Scan for the cell matching the given text and deliver its (X, Y) coordinate at center. 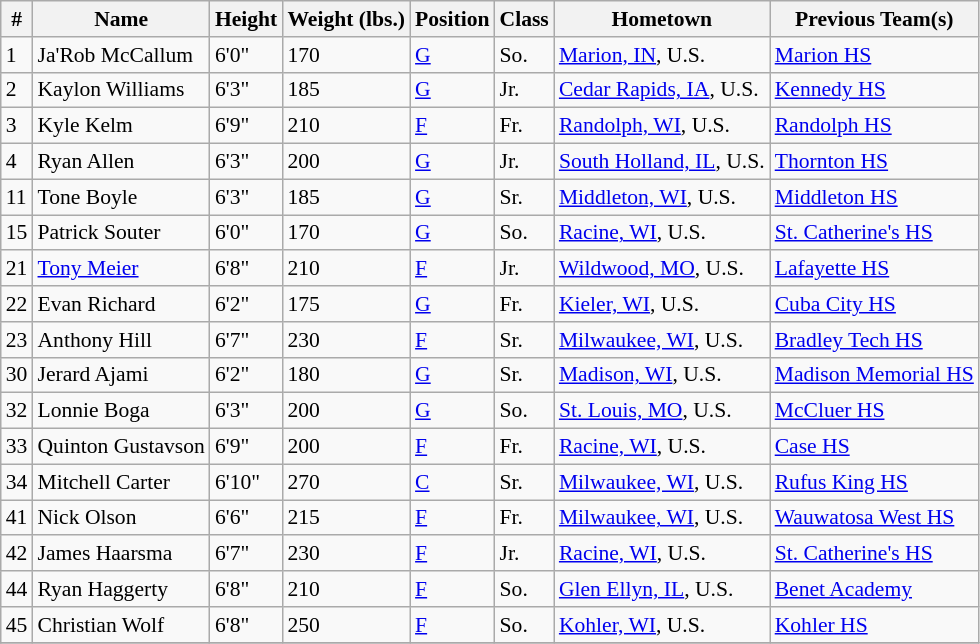
34 (17, 482)
Thornton HS (874, 162)
Madison Memorial HS (874, 375)
Cuba City HS (874, 304)
Marion HS (874, 55)
Ryan Allen (120, 162)
Lafayette HS (874, 269)
42 (17, 554)
South Holland, IL, U.S. (662, 162)
23 (17, 340)
Marion, IN, U.S. (662, 55)
32 (17, 411)
Jerard Ajami (120, 375)
270 (346, 482)
1 (17, 55)
Rufus King HS (874, 482)
Bradley Tech HS (874, 340)
Ja'Rob McCallum (120, 55)
44 (17, 589)
Kyle Kelm (120, 126)
Randolph, WI, U.S. (662, 126)
30 (17, 375)
Randolph HS (874, 126)
Ryan Haggerty (120, 589)
Tone Boyle (120, 197)
Middleton, WI, U.S. (662, 197)
2 (17, 90)
Kaylon Williams (120, 90)
Name (120, 19)
Tony Meier (120, 269)
Cedar Rapids, IA, U.S. (662, 90)
6'6" (246, 518)
11 (17, 197)
Glen Ellyn, IL, U.S. (662, 589)
6'10" (246, 482)
Weight (lbs.) (346, 19)
Previous Team(s) (874, 19)
Benet Academy (874, 589)
Position (452, 19)
Mitchell Carter (120, 482)
215 (346, 518)
180 (346, 375)
Middleton HS (874, 197)
Case HS (874, 447)
175 (346, 304)
Hometown (662, 19)
3 (17, 126)
Madison, WI, U.S. (662, 375)
4 (17, 162)
St. Louis, MO, U.S. (662, 411)
41 (17, 518)
33 (17, 447)
Nick Olson (120, 518)
Lonnie Boga (120, 411)
James Haarsma (120, 554)
21 (17, 269)
Wildwood, MO, U.S. (662, 269)
Quinton Gustavson (120, 447)
Christian Wolf (120, 625)
Class (524, 19)
Kennedy HS (874, 90)
Kohler HS (874, 625)
22 (17, 304)
Height (246, 19)
Kieler, WI, U.S. (662, 304)
Evan Richard (120, 304)
Patrick Souter (120, 233)
Anthony Hill (120, 340)
15 (17, 233)
McCluer HS (874, 411)
250 (346, 625)
Kohler, WI, U.S. (662, 625)
Wauwatosa West HS (874, 518)
# (17, 19)
45 (17, 625)
C (452, 482)
